Output the [x, y] coordinate of the center of the cell containing the given text.  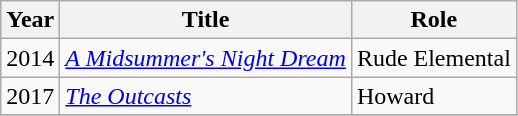
A Midsummer's Night Dream [206, 58]
2014 [30, 58]
Year [30, 20]
Title [206, 20]
Rude Elemental [434, 58]
2017 [30, 96]
The Outcasts [206, 96]
Role [434, 20]
Howard [434, 96]
